For the text-containing cell, return its midpoint in [x, y] coordinate format. 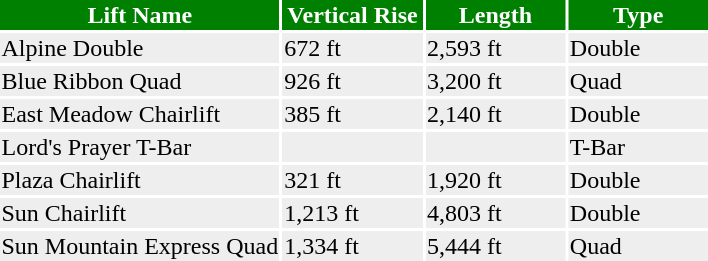
4,803 ft [495, 213]
926 ft [353, 81]
Plaza Chairlift [140, 180]
672 ft [353, 48]
3,200 ft [495, 81]
1,213 ft [353, 213]
321 ft [353, 180]
1,920 ft [495, 180]
T-Bar [638, 147]
2,593 ft [495, 48]
Vertical Rise [353, 15]
2,140 ft [495, 114]
East Meadow Chairlift [140, 114]
Alpine Double [140, 48]
385 ft [353, 114]
Lift Name [140, 15]
Sun Mountain Express Quad [140, 246]
Length [495, 15]
Blue Ribbon Quad [140, 81]
Type [638, 15]
5,444 ft [495, 246]
Lord's Prayer T-Bar [140, 147]
Sun Chairlift [140, 213]
1,334 ft [353, 246]
